Detect which cell encompasses the target text, then output its [X, Y] center coordinate. 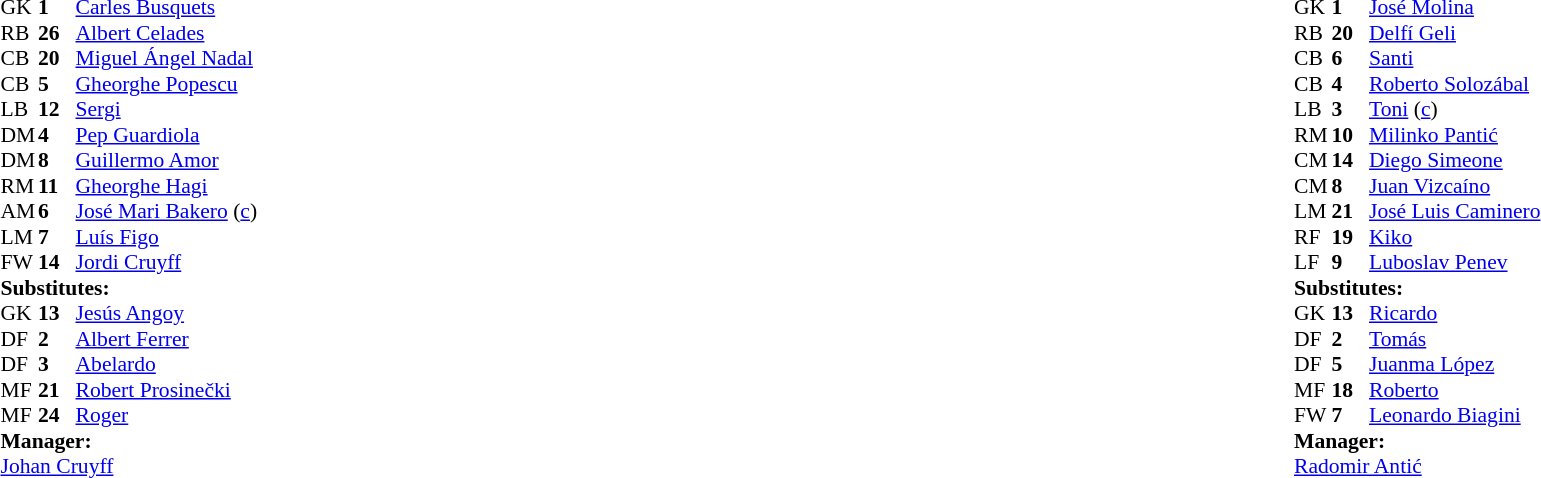
José Mari Bakero (c) [167, 211]
Roberto [1454, 390]
Luís Figo [167, 237]
Juanma López [1454, 365]
24 [57, 415]
Roger [167, 415]
9 [1351, 263]
11 [57, 186]
RF [1313, 237]
Guillermo Amor [167, 161]
Leonardo Biagini [1454, 415]
Gheorghe Hagi [167, 186]
Sergi [167, 109]
Gheorghe Popescu [167, 84]
Santi [1454, 59]
Tomás [1454, 339]
Miguel Ángel Nadal [167, 59]
Luboslav Penev [1454, 263]
Roberto Solozábal [1454, 84]
AM [19, 211]
Abelardo [167, 365]
Albert Celades [167, 33]
Albert Ferrer [167, 339]
Jesús Angoy [167, 313]
Milinko Pantić [1454, 135]
18 [1351, 390]
Toni (c) [1454, 109]
Robert Prosinečki [167, 390]
12 [57, 109]
Pep Guardiola [167, 135]
Delfí Geli [1454, 33]
Juan Vizcaíno [1454, 186]
Diego Simeone [1454, 161]
19 [1351, 237]
Kiko [1454, 237]
José Luis Caminero [1454, 211]
LF [1313, 263]
Jordi Cruyff [167, 263]
Ricardo [1454, 313]
10 [1351, 135]
26 [57, 33]
